Scan for the cell matching the given text and deliver its [X, Y] coordinate at center. 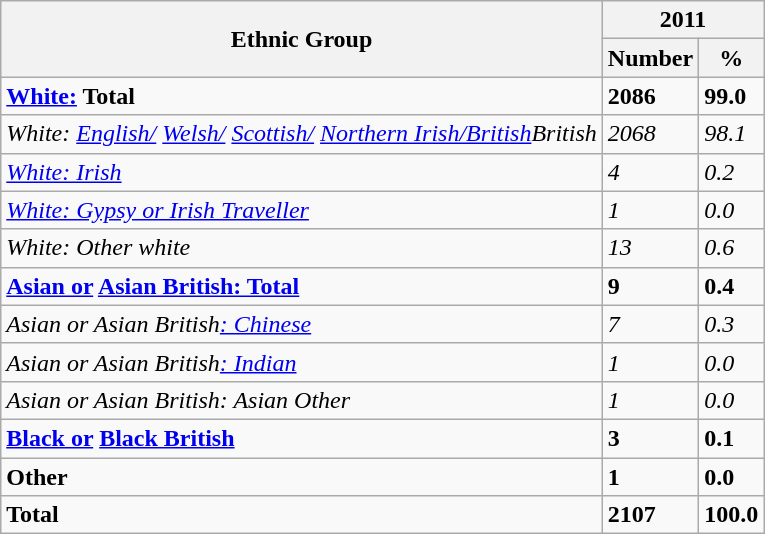
98.1 [732, 134]
Total [302, 515]
0.4 [732, 286]
7 [650, 324]
100.0 [732, 515]
White: English/ Welsh/ Scottish/ Northern Irish/BritishBritish [302, 134]
Black or Black British [302, 438]
% [732, 58]
Asian or Asian British: Indian [302, 362]
0.6 [732, 248]
Number [650, 58]
9 [650, 286]
0.2 [732, 172]
Ethnic Group [302, 39]
3 [650, 438]
13 [650, 248]
White: Irish [302, 172]
99.0 [732, 96]
Asian or Asian British: Chinese [302, 324]
White: Other white [302, 248]
White: Gypsy or Irish Traveller [302, 210]
2107 [650, 515]
Other [302, 477]
0.1 [732, 438]
Asian or Asian British: Asian Other [302, 400]
2068 [650, 134]
2011 [682, 20]
White: Total [302, 96]
0.3 [732, 324]
Asian or Asian British: Total [302, 286]
2086 [650, 96]
4 [650, 172]
